Provide the [X, Y] coordinate of the cell's center where the given text is located.  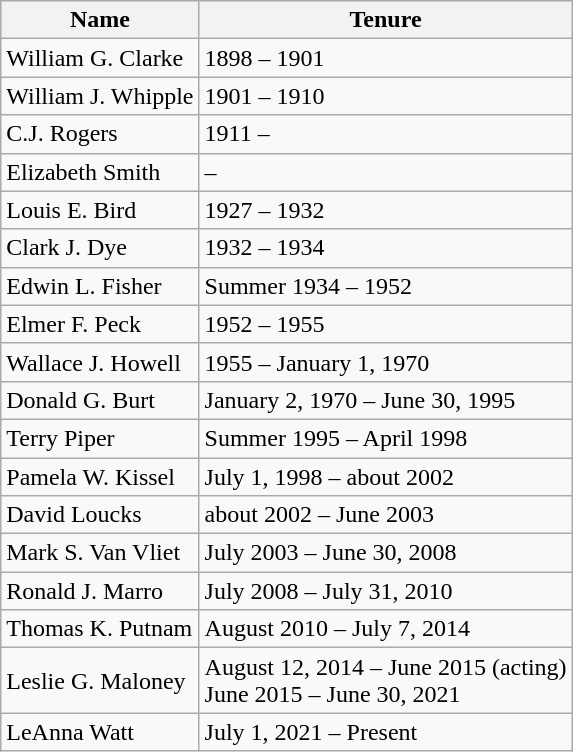
July 1, 2021 – Present [386, 732]
Elizabeth Smith [100, 172]
1952 – 1955 [386, 324]
Edwin L. Fisher [100, 286]
Tenure [386, 20]
January 2, 1970 – June 30, 1995 [386, 400]
Pamela W. Kissel [100, 477]
Elmer F. Peck [100, 324]
Thomas K. Putnam [100, 629]
August 2010 – July 7, 2014 [386, 629]
1955 – January 1, 1970 [386, 362]
– [386, 172]
about 2002 – June 2003 [386, 515]
Mark S. Van Vliet [100, 553]
1901 – 1910 [386, 96]
Summer 1995 – April 1998 [386, 438]
Louis E. Bird [100, 210]
1911 – [386, 134]
Name [100, 20]
July 1, 1998 – about 2002 [386, 477]
LeAnna Watt [100, 732]
Wallace J. Howell [100, 362]
Summer 1934 – 1952 [386, 286]
July 2008 – July 31, 2010 [386, 591]
William J. Whipple [100, 96]
1932 – 1934 [386, 248]
William G. Clarke [100, 58]
Terry Piper [100, 438]
David Loucks [100, 515]
August 12, 2014 – June 2015 (acting)June 2015 – June 30, 2021 [386, 680]
1898 – 1901 [386, 58]
July 2003 – June 30, 2008 [386, 553]
1927 – 1932 [386, 210]
Clark J. Dye [100, 248]
Leslie G. Maloney [100, 680]
Ronald J. Marro [100, 591]
C.J. Rogers [100, 134]
Donald G. Burt [100, 400]
